Identify which cell holds the provided text, then report its (x, y) central coordinate. 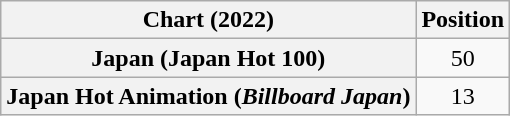
Position (463, 20)
Chart (2022) (208, 20)
50 (463, 58)
13 (463, 96)
Japan Hot Animation (Billboard Japan) (208, 96)
Japan (Japan Hot 100) (208, 58)
